Identify which cell holds the provided text, then report its [X, Y] central coordinate. 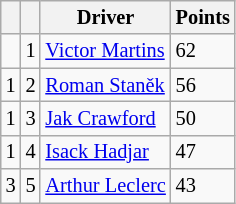
50 [203, 118]
Victor Martins [105, 51]
Jak Crawford [105, 118]
2 [31, 85]
62 [203, 51]
Driver [105, 17]
47 [203, 152]
5 [31, 186]
Roman Staněk [105, 85]
43 [203, 186]
Arthur Leclerc [105, 186]
56 [203, 85]
Isack Hadjar [105, 152]
4 [31, 152]
Points [203, 17]
